Determine the (X, Y) coordinate at the center of the cell enclosing the given text.  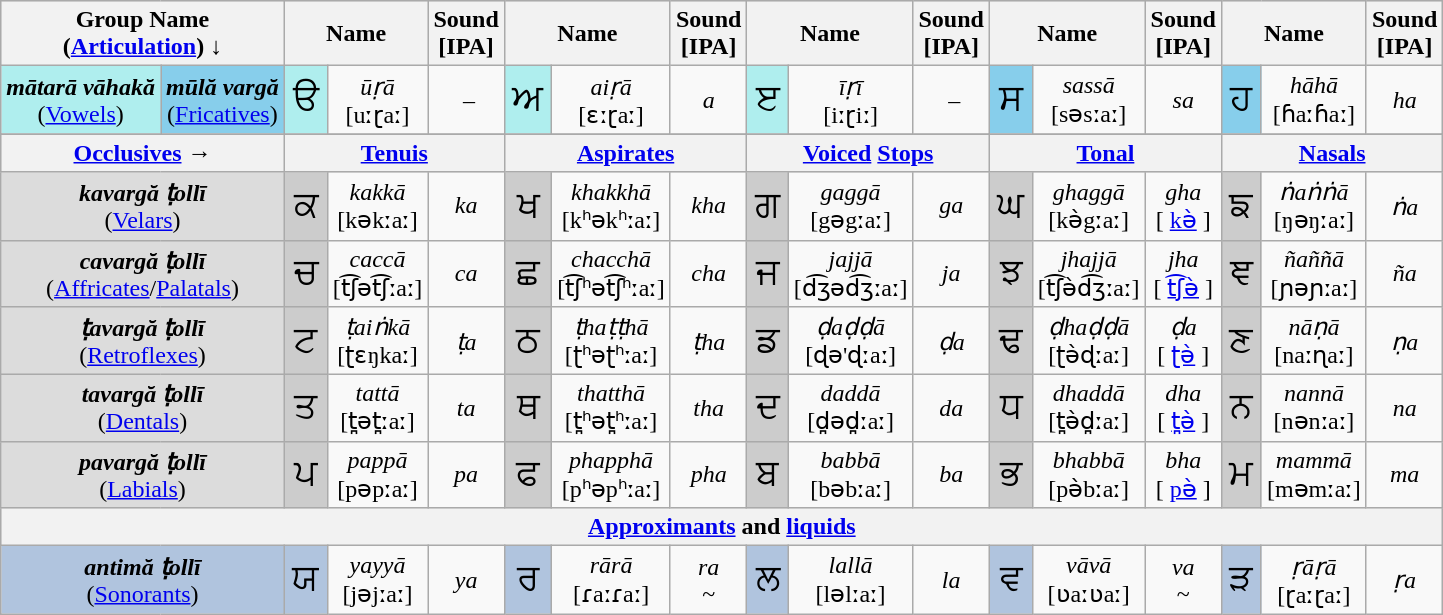
la (951, 580)
pha (708, 474)
ṭaiṅkā[ʈɛŋkaː] (378, 341)
ਙ (1241, 206)
ghaggā[kə̀gːaː] (1088, 206)
ਣ (1241, 341)
ta (466, 408)
Tonal (1105, 153)
gha[ kə̀ ] (1183, 206)
gaggā[gəgːaː] (850, 206)
ਬ (768, 474)
ṭavargă ṭollī(Retroflexes) (143, 341)
ūṛā[uːɽaː] (378, 100)
thatthā[t̪ʰət̪ʰːaː] (612, 408)
pavargă ṭollī(Labials) (143, 474)
ṛāṛā[ɽaːɽaː] (1314, 580)
ḍaḍḍā[ɖə'ɖːaː] (850, 341)
ṇa (1404, 341)
ja (951, 274)
mammā[məmːaː] (1314, 474)
bhabbā[pə̀bːaː] (1088, 474)
ka (466, 206)
jajjā[d͡ʒəd͡ʒːaː] (850, 274)
ṭa (466, 341)
antimă ṭollī(Sonorants) (143, 580)
ਰ (528, 580)
daddā[d̪əd̪ːaː] (850, 408)
ਤ (306, 408)
tha (708, 408)
kavargă ṭollī(Velars) (143, 206)
yayyā[jəjːaː] (378, 580)
ḍa[ ʈə̀ ] (1183, 341)
ਧ (1010, 408)
khakkhā[kʰəkʰːaː] (612, 206)
ṭha (708, 341)
kakkā[kəkːaː] (378, 206)
cavargă ṭollī(Affricates/Palatals) (143, 274)
ਸ (1010, 100)
ਵ (1010, 580)
ਹ (1241, 100)
ca (466, 274)
aiṛā[ɛːɽaː] (612, 100)
dha[ t̪ə̀ ] (1183, 408)
ḍhaḍḍā[ʈə̀ɖːaː] (1088, 341)
ਗ (768, 206)
vāvā[ʋaːʋaː] (1088, 580)
jha[ t͡ʃə̀ ] (1183, 274)
ਡ (768, 341)
ਯ (306, 580)
ਖ (528, 206)
ṅaṅṅā[ŋəŋːaː] (1314, 206)
bha[ pə̀ ] (1183, 474)
Aspirates (626, 153)
ṅa (1404, 206)
nannā[nənːaː] (1314, 408)
ña (1404, 274)
babbā[bəbːaː] (850, 474)
īṛī[iːɽiː] (850, 100)
chacchā[t͡ʃʰət͡ʃʰːaː] (612, 274)
ਘ (1010, 206)
Occlusives → (143, 153)
Nasals (1332, 153)
tattā[t̪ət̪ːaː] (378, 408)
va~ (1183, 580)
ੳ (306, 100)
ਮ (1241, 474)
ਚ (306, 274)
kha (708, 206)
ੜ (1241, 580)
mātarā vāhakă(Vowels) (81, 100)
cha (708, 274)
pa (466, 474)
hāhā[ɦaːɦaː] (1314, 100)
tavargă ṭollī(Dentals) (143, 408)
ਅ (528, 100)
pappā[pəpːaː] (378, 474)
ṛa (1404, 580)
ੲ (768, 100)
sa (1183, 100)
lallā[ləlːaː] (850, 580)
caccā[t͡ʃət͡ʃːaː] (378, 274)
ra~ (708, 580)
ਜ (768, 274)
ਕ (306, 206)
ਭ (1010, 474)
Voiced Stops (868, 153)
dhaddā[t̪ə̀d̪ːaː] (1088, 408)
jhajjā[t͡ʃə̀d͡ʒːaː] (1088, 274)
Approximants and liquids (722, 527)
da (951, 408)
ਫ (528, 474)
na (1404, 408)
ਠ (528, 341)
ਲ (768, 580)
Tenuis (394, 153)
phapphā[pʰəpʰːaː] (612, 474)
mūlă vargă(Fricatives) (222, 100)
ya (466, 580)
ਥ (528, 408)
rārā[ɾaːɾaː] (612, 580)
ਝ (1010, 274)
ga (951, 206)
ma (1404, 474)
ਞ (1241, 274)
Group Name(Articulation) ↓ (143, 34)
ਛ (528, 274)
ਪ (306, 474)
a (708, 100)
ਦ (768, 408)
ñaññā[ɲəɲːaː] (1314, 274)
ba (951, 474)
ਨ (1241, 408)
ਟ (306, 341)
ਢ (1010, 341)
ṭhaṭṭhā[ʈʰəʈʰːaː] (612, 341)
ḍa (951, 341)
ha (1404, 100)
sassā[səsːaː] (1088, 100)
nāṇā[naːɳaː] (1314, 341)
